Find where the given text appears and provide that cell's center as [x, y] coordinate. 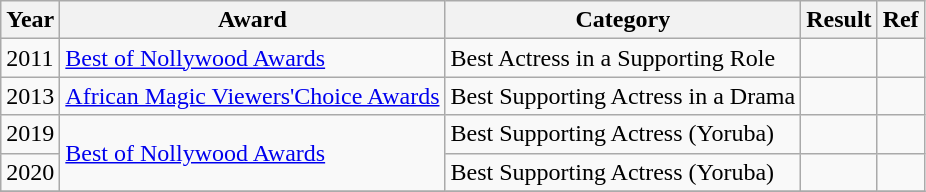
Award [252, 20]
Best Supporting Actress in a Drama [623, 96]
Best Actress in a Supporting Role [623, 58]
2011 [30, 58]
Ref [900, 20]
Category [623, 20]
2013 [30, 96]
2019 [30, 134]
2020 [30, 172]
Result [839, 20]
Year [30, 20]
African Magic Viewers'Choice Awards [252, 96]
